Extract the [X, Y] coordinate from the center of the cell holding the provided text.  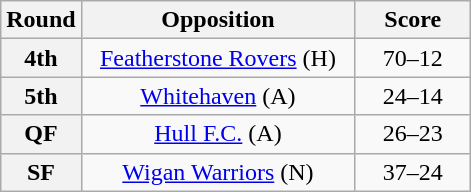
5th [41, 96]
Wigan Warriors (N) [218, 172]
SF [41, 172]
Hull F.C. (A) [218, 134]
Score [413, 20]
Whitehaven (A) [218, 96]
70–12 [413, 58]
26–23 [413, 134]
Round [41, 20]
Opposition [218, 20]
24–14 [413, 96]
4th [41, 58]
Featherstone Rovers (H) [218, 58]
37–24 [413, 172]
QF [41, 134]
